Return [X, Y] of the center of cell containing provided text 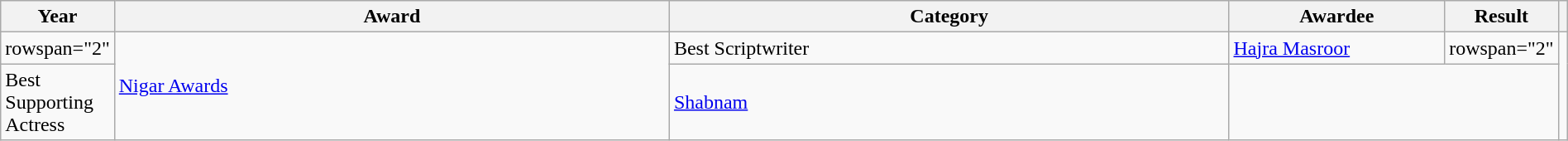
Awardee [1336, 17]
Best Supporting Actress [58, 102]
Shabnam [949, 102]
Result [1502, 17]
Year [58, 17]
Category [949, 17]
Best Scriptwriter [949, 48]
Nigar Awards [392, 86]
Award [392, 17]
Hajra Masroor [1336, 48]
